For the text-containing cell, return its midpoint in [x, y] coordinate format. 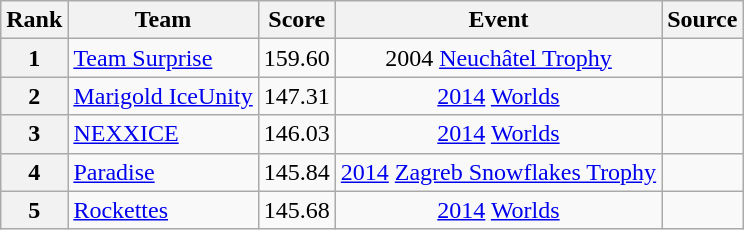
4 [34, 172]
159.60 [296, 58]
Rockettes [163, 210]
Rank [34, 20]
Marigold IceUnity [163, 96]
Team [163, 20]
5 [34, 210]
Event [498, 20]
147.31 [296, 96]
NEXXICE [163, 134]
Paradise [163, 172]
Source [702, 20]
1 [34, 58]
3 [34, 134]
Score [296, 20]
2004 Neuchâtel Trophy [498, 58]
Team Surprise [163, 58]
2014 Zagreb Snowflakes Trophy [498, 172]
145.84 [296, 172]
2 [34, 96]
146.03 [296, 134]
145.68 [296, 210]
